Detect which cell encompasses the target text, then output its [X, Y] center coordinate. 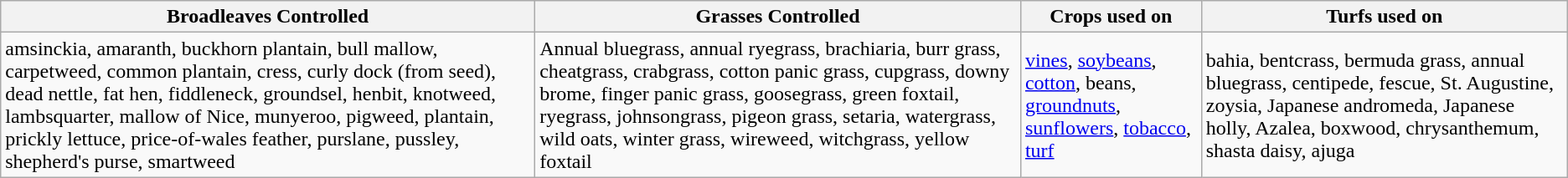
Turfs used on [1384, 17]
Crops used on [1111, 17]
vines, soybeans, cotton, beans, groundnuts, sunflowers, tobacco, turf [1111, 105]
Broadleaves Controlled [268, 17]
Grasses Controlled [778, 17]
